Extract the [x, y] coordinate from the center of the cell holding the provided text.  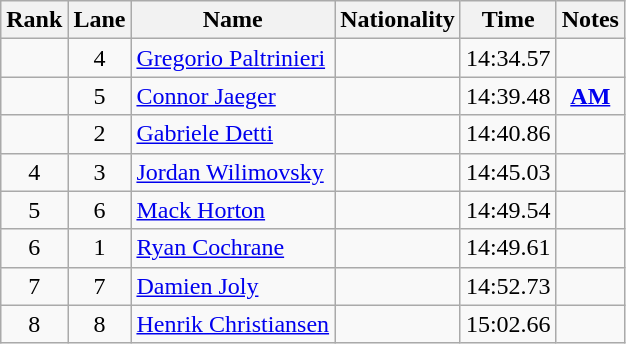
Jordan Wilimovsky [233, 172]
14:34.57 [508, 58]
Notes [590, 20]
Name [233, 20]
Mack Horton [233, 210]
Gabriele Detti [233, 134]
3 [100, 172]
14:39.48 [508, 96]
Gregorio Paltrinieri [233, 58]
AM [590, 96]
15:02.66 [508, 324]
Connor Jaeger [233, 96]
1 [100, 248]
Henrik Christiansen [233, 324]
14:52.73 [508, 286]
2 [100, 134]
Nationality [398, 20]
14:49.61 [508, 248]
Lane [100, 20]
Damien Joly [233, 286]
Rank [34, 20]
14:49.54 [508, 210]
14:45.03 [508, 172]
Ryan Cochrane [233, 248]
Time [508, 20]
14:40.86 [508, 134]
